Output the [X, Y] coordinate of the center of the cell containing the given text.  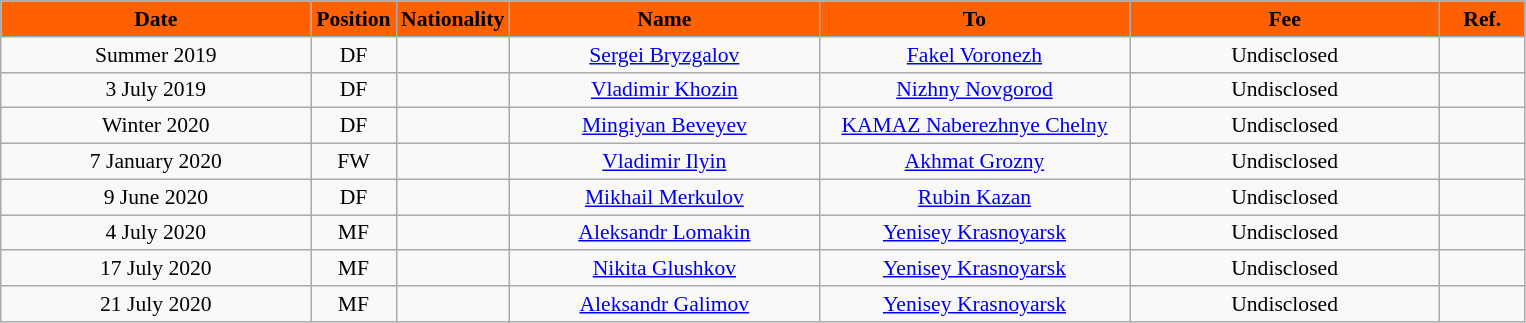
Akhmat Grozny [974, 162]
Fakel Voronezh [974, 55]
4 July 2020 [156, 233]
Ref. [1482, 19]
Position [354, 19]
17 July 2020 [156, 269]
KAMAZ Naberezhnye Chelny [974, 126]
Vladimir Khozin [664, 90]
Fee [1285, 19]
Vladimir Ilyin [664, 162]
Nikita Glushkov [664, 269]
Date [156, 19]
Name [664, 19]
Summer 2019 [156, 55]
Sergei Bryzgalov [664, 55]
3 July 2019 [156, 90]
FW [354, 162]
9 June 2020 [156, 197]
Mikhail Merkulov [664, 197]
7 January 2020 [156, 162]
Mingiyan Beveyev [664, 126]
Nizhny Novgorod [974, 90]
Nationality [452, 19]
21 July 2020 [156, 304]
To [974, 19]
Rubin Kazan [974, 197]
Winter 2020 [156, 126]
Aleksandr Galimov [664, 304]
Aleksandr Lomakin [664, 233]
